Extract the (x, y) coordinate from the center of the cell holding the provided text.  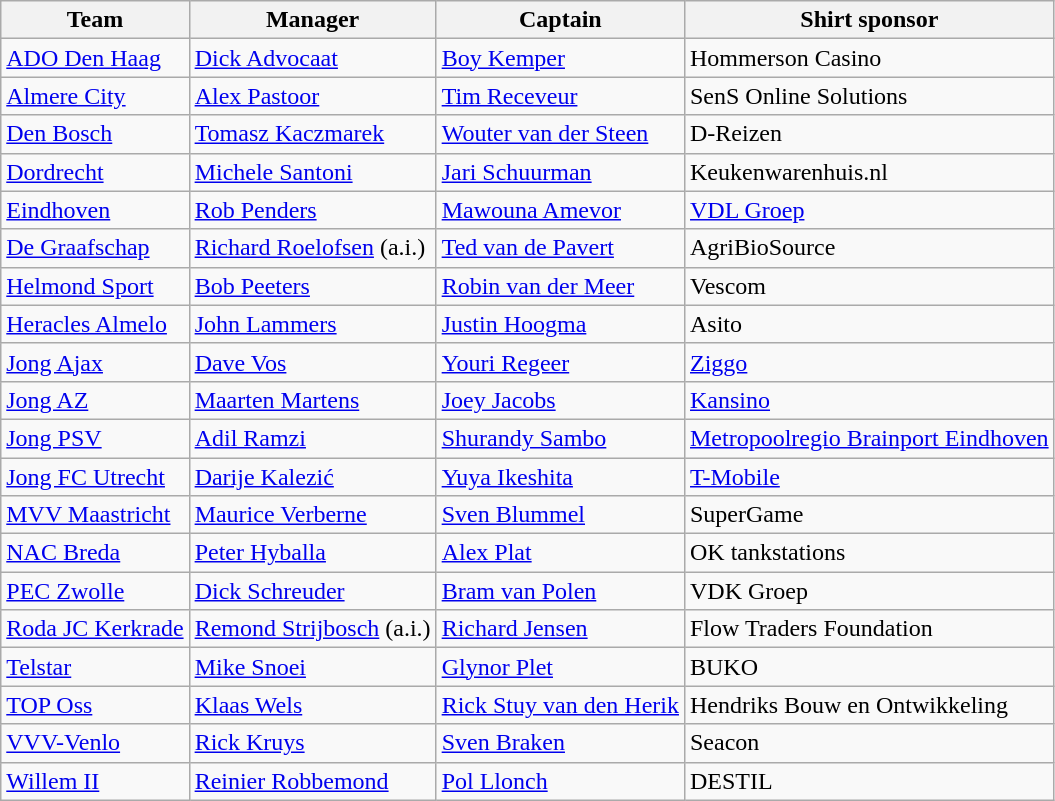
Jong PSV (95, 438)
Maarten Martens (312, 400)
Bram van Polen (560, 591)
Manager (312, 20)
Telstar (95, 667)
Maurice Verberne (312, 515)
Roda JC Kerkrade (95, 629)
VDL Groep (869, 210)
Adil Ramzi (312, 438)
SuperGame (869, 515)
D-Reizen (869, 134)
Jong Ajax (95, 362)
Almere City (95, 96)
Kansino (869, 400)
Reinier Robbemond (312, 781)
Mawouna Amevor (560, 210)
BUKO (869, 667)
Captain (560, 20)
Youri Regeer (560, 362)
Alex Plat (560, 553)
John Lammers (312, 324)
Ted van de Pavert (560, 248)
Heracles Almelo (95, 324)
Dave Vos (312, 362)
ADO Den Haag (95, 58)
Mike Snoei (312, 667)
Rick Kruys (312, 743)
Rob Penders (312, 210)
Hendriks Bouw en Ontwikkeling (869, 705)
OK tankstations (869, 553)
TOP Oss (95, 705)
Klaas Wels (312, 705)
Tim Receveur (560, 96)
SenS Online Solutions (869, 96)
Boy Kemper (560, 58)
Dordrecht (95, 172)
Darije Kalezić (312, 477)
Den Bosch (95, 134)
Vescom (869, 286)
Asito (869, 324)
Seacon (869, 743)
MVV Maastricht (95, 515)
VVV-Venlo (95, 743)
Yuya Ikeshita (560, 477)
DESTIL (869, 781)
Eindhoven (95, 210)
Willem II (95, 781)
PEC Zwolle (95, 591)
Glynor Plet (560, 667)
De Graafschap (95, 248)
Justin Hoogma (560, 324)
Metropoolregio Brainport Eindhoven (869, 438)
Dick Schreuder (312, 591)
Alex Pastoor (312, 96)
Wouter van der Steen (560, 134)
VDK Groep (869, 591)
Pol Llonch (560, 781)
Dick Advocaat (312, 58)
Helmond Sport (95, 286)
Sven Braken (560, 743)
Ziggo (869, 362)
Remond Strijbosch (a.i.) (312, 629)
Robin van der Meer (560, 286)
Joey Jacobs (560, 400)
Tomasz Kaczmarek (312, 134)
T-Mobile (869, 477)
Team (95, 20)
Peter Hyballa (312, 553)
Jari Schuurman (560, 172)
Michele Santoni (312, 172)
Shirt sponsor (869, 20)
Shurandy Sambo (560, 438)
Jong AZ (95, 400)
Hommerson Casino (869, 58)
AgriBioSource (869, 248)
Flow Traders Foundation (869, 629)
NAC Breda (95, 553)
Keukenwarenhuis.nl (869, 172)
Richard Roelofsen (a.i.) (312, 248)
Jong FC Utrecht (95, 477)
Richard Jensen (560, 629)
Sven Blummel (560, 515)
Bob Peeters (312, 286)
Rick Stuy van den Herik (560, 705)
